Provide the [x, y] coordinate of the cell's center where the given text is located.  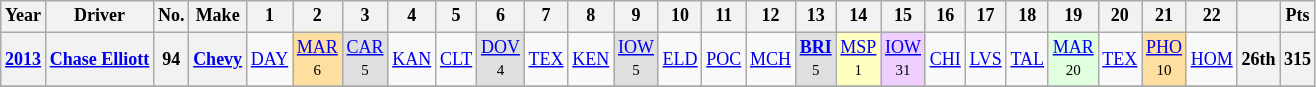
4 [412, 16]
CHI [945, 59]
3 [365, 16]
TAL [1027, 59]
19 [1073, 16]
1 [269, 16]
6 [501, 16]
KEN [591, 59]
20 [1120, 16]
MSP1 [858, 59]
LVS [986, 59]
HOM [1212, 59]
IOW31 [904, 59]
18 [1027, 16]
No. [172, 16]
POC [724, 59]
9 [636, 16]
17 [986, 16]
IOW5 [636, 59]
Driver [99, 16]
315 [1298, 59]
DOV4 [501, 59]
KAN [412, 59]
ELD [680, 59]
Chevy [218, 59]
16 [945, 16]
13 [816, 16]
CLT [456, 59]
MCH [771, 59]
MAR6 [317, 59]
21 [1164, 16]
MAR20 [1073, 59]
Pts [1298, 16]
2 [317, 16]
15 [904, 16]
22 [1212, 16]
2013 [24, 59]
12 [771, 16]
Year [24, 16]
BRI5 [816, 59]
Make [218, 16]
8 [591, 16]
94 [172, 59]
10 [680, 16]
7 [546, 16]
PHO10 [1164, 59]
11 [724, 16]
26th [1258, 59]
5 [456, 16]
DAY [269, 59]
14 [858, 16]
Chase Elliott [99, 59]
CAR5 [365, 59]
